Provide the (X, Y) coordinate of the cell's center where the given text is located.  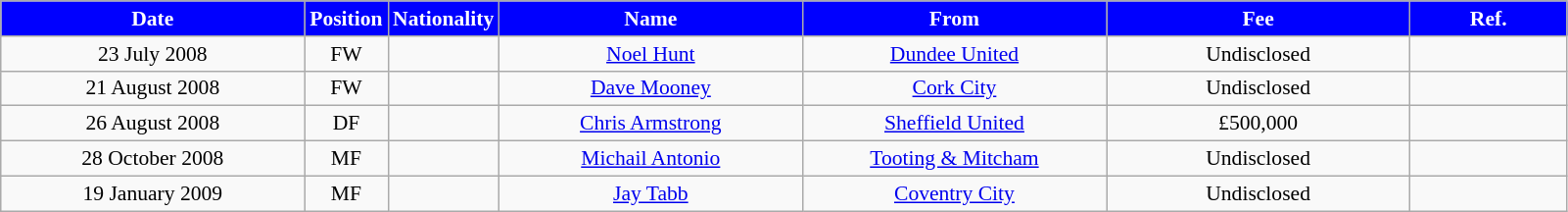
Chris Armstrong (650, 124)
Tooting & Mitcham (954, 159)
Sheffield United (954, 124)
£500,000 (1259, 124)
From (954, 19)
21 August 2008 (153, 88)
Cork City (954, 88)
23 July 2008 (153, 54)
Position (347, 19)
DF (347, 124)
Ref. (1489, 19)
Nationality (443, 19)
Name (650, 19)
Dave Mooney (650, 88)
28 October 2008 (153, 159)
Dundee United (954, 54)
Coventry City (954, 193)
Fee (1259, 19)
Michail Antonio (650, 159)
Noel Hunt (650, 54)
26 August 2008 (153, 124)
Date (153, 19)
Jay Tabb (650, 193)
19 January 2009 (153, 193)
